For the text-containing cell, return its midpoint in [x, y] coordinate format. 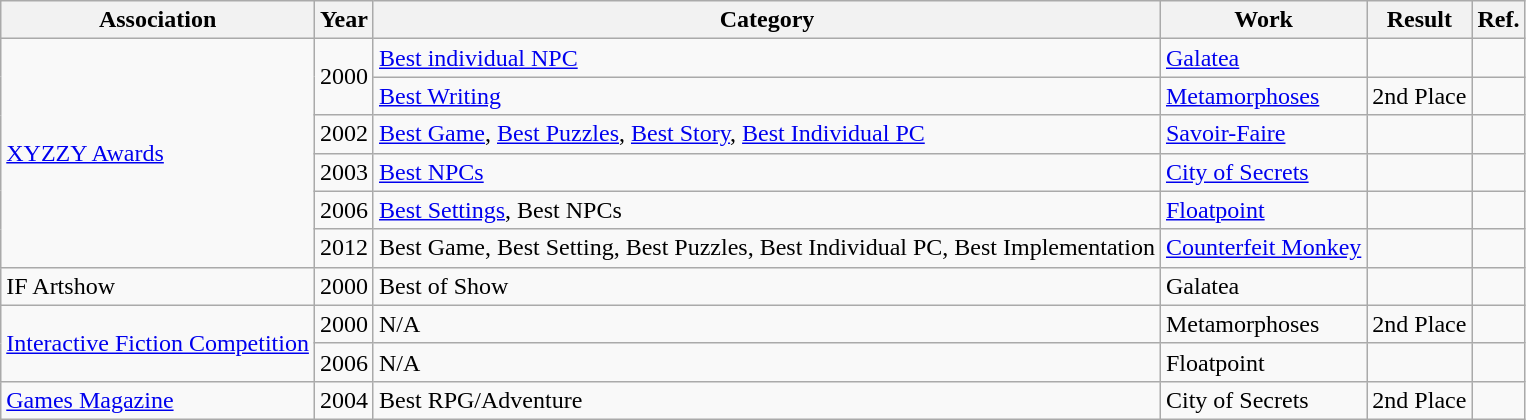
Best individual NPC [766, 58]
Savoir-Faire [1263, 134]
Result [1420, 20]
Best NPCs [766, 172]
Best RPG/Adventure [766, 400]
Ref. [1498, 20]
Best Game, Best Puzzles, Best Story, Best Individual PC [766, 134]
Best of Show [766, 286]
2012 [344, 248]
XYZZY Awards [158, 153]
Association [158, 20]
IF Artshow [158, 286]
Work [1263, 20]
2003 [344, 172]
Year [344, 20]
Best Game, Best Setting, Best Puzzles, Best Individual PC, Best Implementation [766, 248]
Games Magazine [158, 400]
Counterfeit Monkey [1263, 248]
2002 [344, 134]
2004 [344, 400]
Best Settings, Best NPCs [766, 210]
Best Writing [766, 96]
Interactive Fiction Competition [158, 343]
Category [766, 20]
